Scan for the cell matching the given text and deliver its [X, Y] coordinate at center. 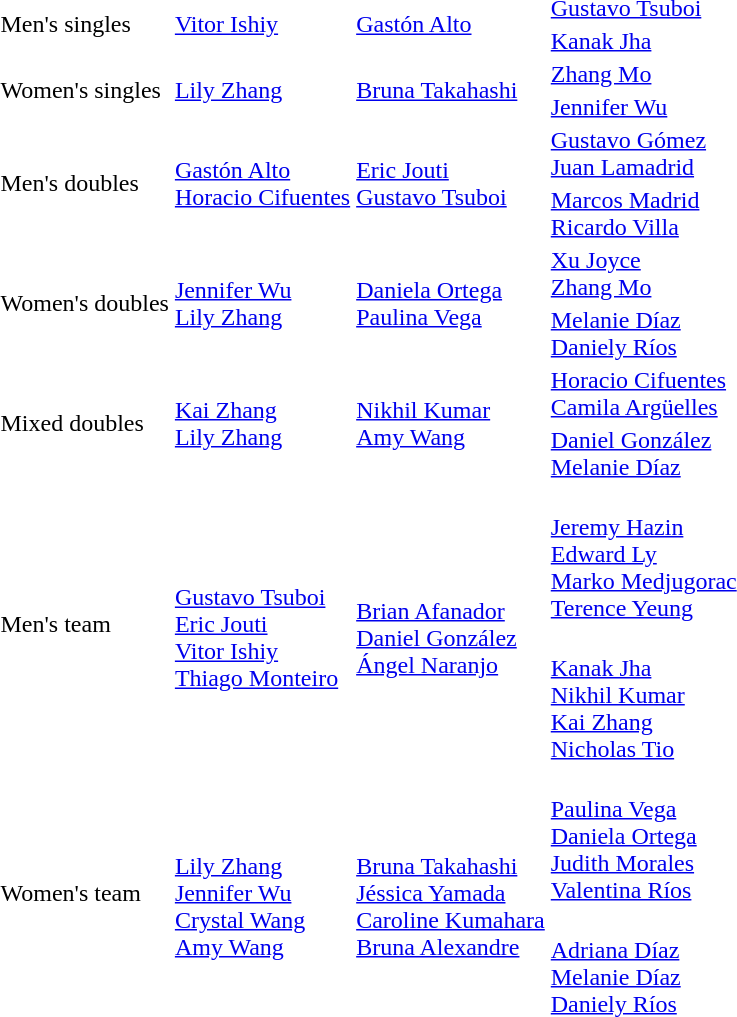
Lily Zhang [262, 90]
Bruna Takahashi [451, 90]
Brian AfanadorDaniel GonzálezÁngel Naranjo [451, 624]
Kai Zhang Lily Zhang [262, 424]
Eric Jouti Gustavo Tsuboi [451, 184]
Jennifer Wu Lily Zhang [262, 304]
Daniela Ortega Paulina Vega [451, 304]
Gastón Alto Horacio Cifuentes [262, 184]
Gustavo TsuboiEric JoutiVitor IshiyThiago Monteiro [262, 624]
Nikhil Kumar Amy Wang [451, 424]
